Output the (x, y) coordinate of the center of the cell containing the given text.  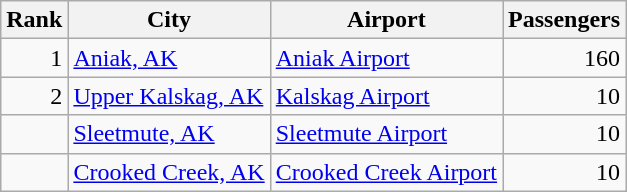
Upper Kalskag, AK (169, 96)
Aniak Airport (386, 58)
Airport (386, 20)
Crooked Creek, AK (169, 172)
Passengers (564, 20)
Kalskag Airport (386, 96)
Aniak, AK (169, 58)
2 (34, 96)
Crooked Creek Airport (386, 172)
City (169, 20)
1 (34, 58)
Rank (34, 20)
Sleetmute, AK (169, 134)
160 (564, 58)
Sleetmute Airport (386, 134)
